For the text-containing cell, return its midpoint in (X, Y) coordinate format. 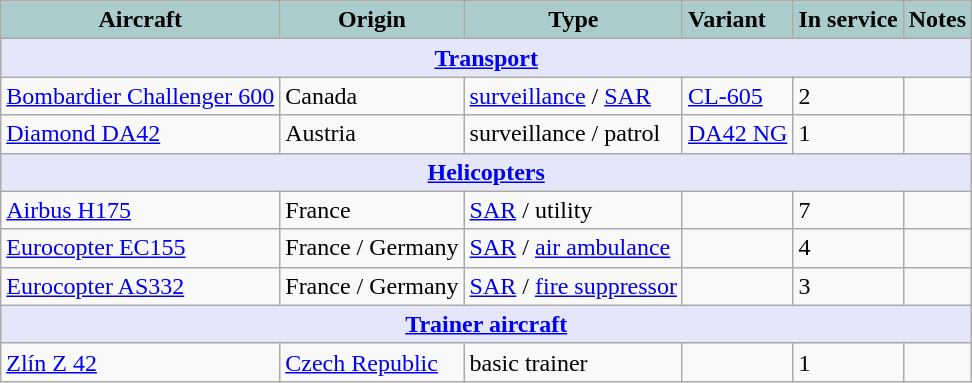
3 (848, 286)
SAR / fire suppressor (573, 286)
4 (848, 248)
Aircraft (140, 20)
France (372, 210)
Type (573, 20)
CL-605 (737, 96)
DA42 NG (737, 134)
7 (848, 210)
Notes (937, 20)
basic trainer (573, 362)
Origin (372, 20)
Austria (372, 134)
In service (848, 20)
Czech Republic (372, 362)
surveillance / SAR (573, 96)
Diamond DA42 (140, 134)
SAR / utility (573, 210)
Helicopters (486, 172)
surveillance / patrol (573, 134)
Variant (737, 20)
Eurocopter AS332 (140, 286)
Zlín Z 42 (140, 362)
2 (848, 96)
Airbus H175 (140, 210)
Trainer aircraft (486, 324)
SAR / air ambulance (573, 248)
Bombardier Challenger 600 (140, 96)
Eurocopter EC155 (140, 248)
Canada (372, 96)
Transport (486, 58)
